Output the [X, Y] coordinate of the center of the cell containing the given text.  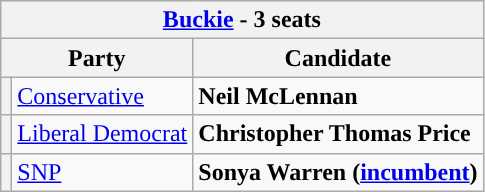
Conservative [102, 96]
Party [97, 58]
Christopher Thomas Price [338, 134]
Neil McLennan [338, 96]
Sonya Warren (incumbent) [338, 172]
Liberal Democrat [102, 134]
Buckie - 3 seats [242, 20]
Candidate [338, 58]
SNP [102, 172]
